Detect which cell encompasses the target text, then output its (x, y) center coordinate. 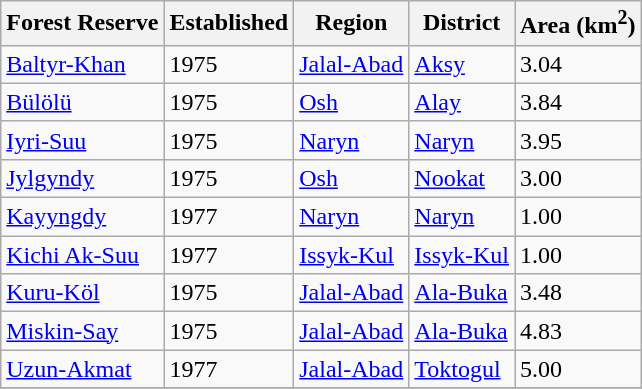
5.00 (578, 369)
Nookat (462, 178)
Area (km2) (578, 24)
Region (352, 24)
District (462, 24)
Jylgyndy (82, 178)
Kayyngdy (82, 217)
Uzun-Akmat (82, 369)
Miskin-Say (82, 331)
3.48 (578, 293)
Kuru-Köl (82, 293)
Iyri-Suu (82, 140)
3.84 (578, 102)
Kichi Ak-Suu (82, 255)
Established (229, 24)
Aksy (462, 64)
4.83 (578, 331)
Alay (462, 102)
3.04 (578, 64)
Baltyr-Khan (82, 64)
Bülölü (82, 102)
3.95 (578, 140)
3.00 (578, 178)
Toktogul (462, 369)
Forest Reserve (82, 24)
